From the cell containing the given text, extract its center point as (X, Y) coordinate. 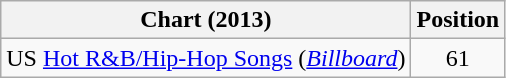
61 (458, 58)
Position (458, 20)
US Hot R&B/Hip-Hop Songs (Billboard) (206, 58)
Chart (2013) (206, 20)
